Search for the cell housing the specified text and yield its [X, Y] center coordinate. 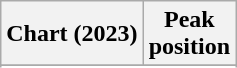
Peakposition [189, 34]
Chart (2023) [72, 34]
